Detect which cell encompasses the target text, then output its (X, Y) center coordinate. 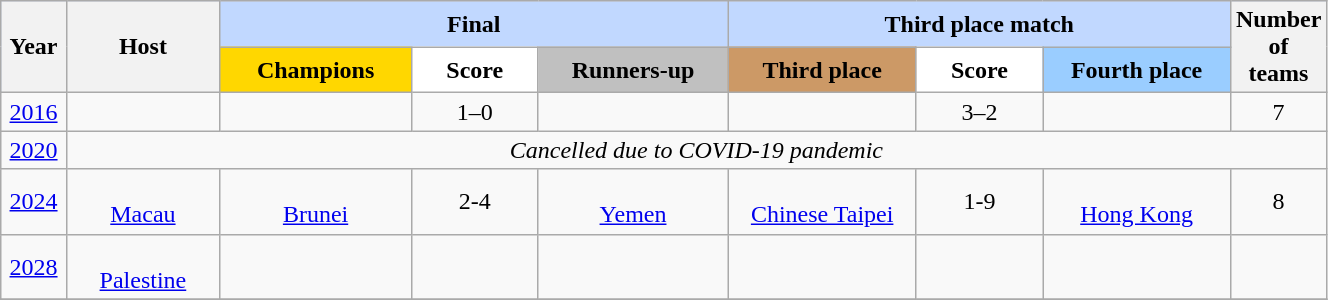
Host (142, 47)
Cancelled due to COVID-19 pandemic (696, 150)
3–2 (979, 112)
2-4 (475, 202)
Third place match (979, 24)
2016 (34, 112)
Hong Kong (1137, 202)
Palestine (142, 266)
Final (474, 24)
2024 (34, 202)
1-9 (979, 202)
Runners-up (633, 70)
Number of teams (1278, 47)
7 (1278, 112)
Macau (142, 202)
8 (1278, 202)
2028 (34, 266)
Third place (822, 70)
Chinese Taipei (822, 202)
Champions (316, 70)
Brunei (316, 202)
1–0 (475, 112)
Fourth place (1137, 70)
Yemen (633, 202)
Year (34, 47)
2020 (34, 150)
